Pinpoint the cell where the given text exists, returning its (X, Y) midpoint coordinate. 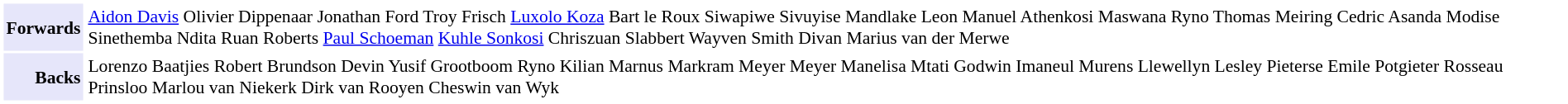
Forwards (43, 26)
Backs (43, 76)
